Provide the [x, y] coordinate of the cell's center where the given text is located.  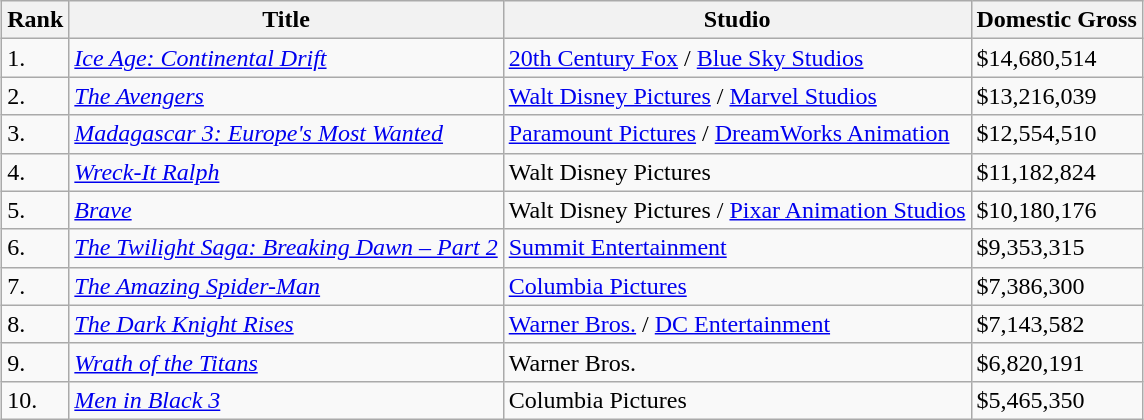
$10,180,176 [1056, 210]
Walt Disney Pictures [737, 172]
$11,182,824 [1056, 172]
The Avengers [286, 96]
Title [286, 20]
1. [36, 58]
$9,353,315 [1056, 248]
Paramount Pictures / DreamWorks Animation [737, 134]
The Amazing Spider-Man [286, 286]
$5,465,350 [1056, 400]
Rank [36, 20]
The Twilight Saga: Breaking Dawn – Part 2 [286, 248]
Studio [737, 20]
Warner Bros. [737, 362]
Ice Age: Continental Drift [286, 58]
3. [36, 134]
2. [36, 96]
The Dark Knight Rises [286, 324]
$13,216,039 [1056, 96]
Wreck-It Ralph [286, 172]
Warner Bros. / DC Entertainment [737, 324]
Men in Black 3 [286, 400]
Madagascar 3: Europe's Most Wanted [286, 134]
Domestic Gross [1056, 20]
$12,554,510 [1056, 134]
Walt Disney Pictures / Marvel Studios [737, 96]
Wrath of the Titans [286, 362]
20th Century Fox / Blue Sky Studios [737, 58]
Walt Disney Pictures / Pixar Animation Studios [737, 210]
4. [36, 172]
6. [36, 248]
10. [36, 400]
9. [36, 362]
$7,143,582 [1056, 324]
$14,680,514 [1056, 58]
$6,820,191 [1056, 362]
$7,386,300 [1056, 286]
5. [36, 210]
7. [36, 286]
Brave [286, 210]
8. [36, 324]
Summit Entertainment [737, 248]
